Return the [x, y] coordinate for the center point of the cell that contains the specified text.  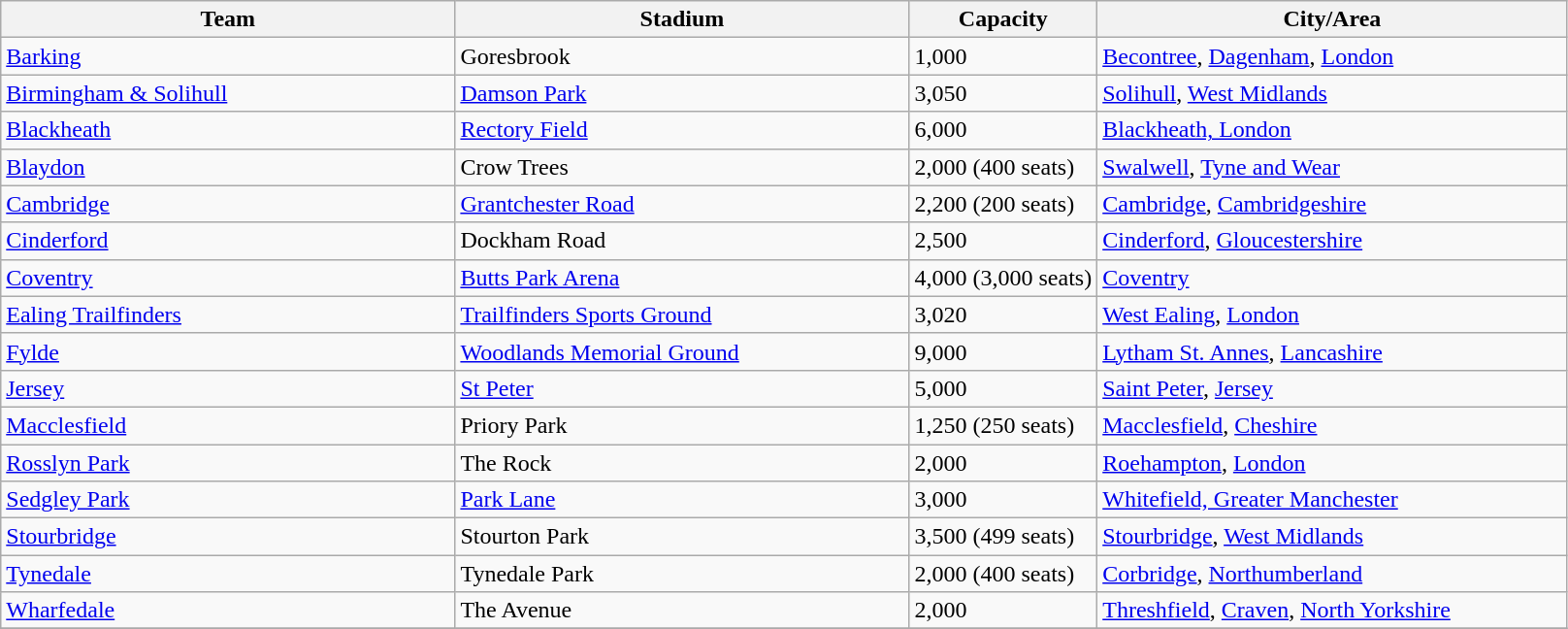
Roehampton, London [1332, 463]
Rectory Field [682, 130]
Lytham St. Annes, Lancashire [1332, 351]
The Rock [682, 463]
Barking [228, 56]
6,000 [1003, 130]
9,000 [1003, 351]
5,000 [1003, 388]
Trailfinders Sports Ground [682, 314]
Wharfedale [228, 611]
Swalwell, Tyne and Wear [1332, 167]
Grantchester Road [682, 204]
Stourton Park [682, 537]
Sedgley Park [228, 500]
City/Area [1332, 19]
Cambridge [228, 204]
2,500 [1003, 241]
Blaydon [228, 167]
Rosslyn Park [228, 463]
Becontree, Dagenham, London [1332, 56]
Capacity [1003, 19]
Woodlands Memorial Ground [682, 351]
Stourbridge [228, 537]
Threshfield, Craven, North Yorkshire [1332, 611]
Macclesfield [228, 425]
Park Lane [682, 500]
Fylde [228, 351]
Cinderford [228, 241]
Tynedale Park [682, 574]
3,020 [1003, 314]
Butts Park Arena [682, 278]
Blackheath [228, 130]
Crow Trees [682, 167]
Stourbridge, West Midlands [1332, 537]
Damson Park [682, 93]
Cinderford, Gloucestershire [1332, 241]
Birmingham & Solihull [228, 93]
Dockham Road [682, 241]
Cambridge, Cambridgeshire [1332, 204]
1,000 [1003, 56]
4,000 (3,000 seats) [1003, 278]
1,250 (250 seats) [1003, 425]
The Avenue [682, 611]
3,050 [1003, 93]
3,000 [1003, 500]
2,200 (200 seats) [1003, 204]
West Ealing, London [1332, 314]
Ealing Trailfinders [228, 314]
Priory Park [682, 425]
3,500 (499 seats) [1003, 537]
Corbridge, Northumberland [1332, 574]
Team [228, 19]
Whitefield, Greater Manchester [1332, 500]
St Peter [682, 388]
Solihull, West Midlands [1332, 93]
Jersey [228, 388]
Blackheath, London [1332, 130]
Macclesfield, Cheshire [1332, 425]
Saint Peter, Jersey [1332, 388]
Stadium [682, 19]
Tynedale [228, 574]
Goresbrook [682, 56]
